Return the (x, y) coordinate for the center point of the cell that contains the specified text.  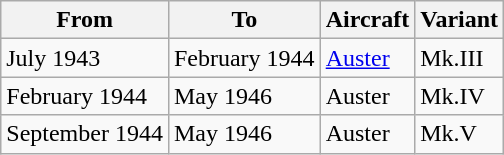
Aircraft (368, 20)
Mk.IV (460, 96)
From (85, 20)
To (244, 20)
September 1944 (85, 134)
July 1943 (85, 58)
Variant (460, 20)
Mk.V (460, 134)
Mk.III (460, 58)
